Capture the cell that displays the provided text and extract its [X, Y] central coordinate. 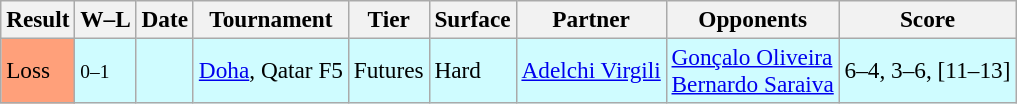
Hard [472, 70]
Gonçalo Oliveira Bernardo Saraiva [752, 70]
Loss [38, 70]
Doha, Qatar F5 [270, 70]
0–1 [106, 70]
Surface [472, 19]
Partner [591, 19]
Opponents [752, 19]
W–L [106, 19]
Futures [388, 70]
Tier [388, 19]
6–4, 3–6, [11–13] [928, 70]
Adelchi Virgili [591, 70]
Score [928, 19]
Tournament [270, 19]
Date [164, 19]
Result [38, 19]
